Detect which cell encompasses the target text, then output its [x, y] center coordinate. 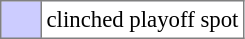
clinched playoff spot [142, 20]
